Pinpoint the cell where the given text exists, returning its [x, y] midpoint coordinate. 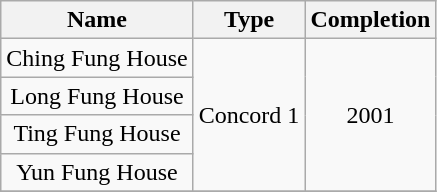
Ching Fung House [97, 58]
Ting Fung House [97, 134]
2001 [370, 115]
Long Fung House [97, 96]
Completion [370, 20]
Concord 1 [249, 115]
Name [97, 20]
Type [249, 20]
Yun Fung House [97, 172]
